Find where the given text appears and provide that cell's center as (x, y) coordinate. 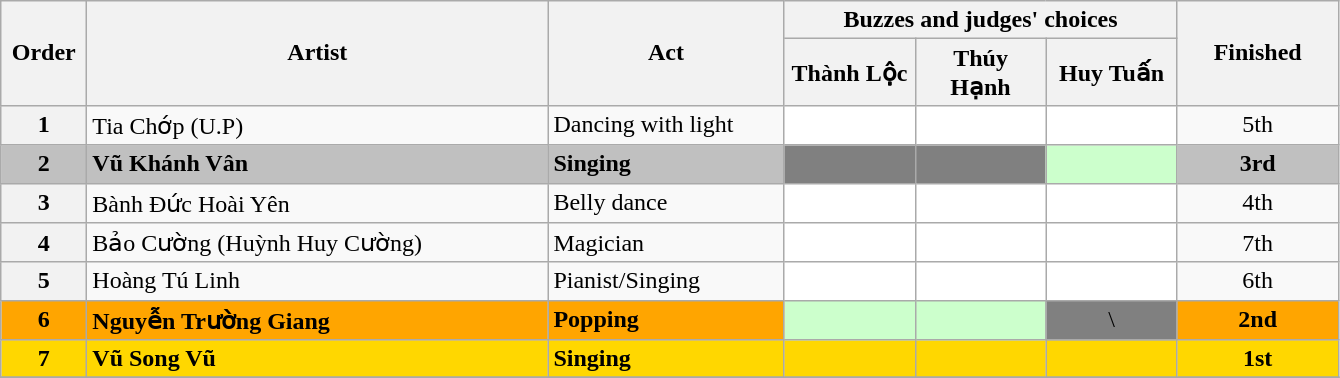
6th (1258, 281)
Magician (666, 243)
1 (44, 125)
3 (44, 203)
7 (44, 359)
Order (44, 54)
Nguyễn Trường Giang (318, 320)
4 (44, 243)
Thúy Hạnh (980, 72)
5 (44, 281)
Vũ Khánh Vân (318, 164)
1st (1258, 359)
Finished (1258, 54)
4th (1258, 203)
3rd (1258, 164)
Artist (318, 54)
Vũ Song Vũ (318, 359)
Act (666, 54)
Thành Lộc (850, 72)
2 (44, 164)
7th (1258, 243)
5th (1258, 125)
2nd (1258, 320)
Dancing with light (666, 125)
Bành Đức Hoài Yên (318, 203)
\ (1112, 320)
Buzzes and judges' choices (980, 20)
Huy Tuấn (1112, 72)
Bảo Cường (Huỳnh Huy Cường) (318, 243)
6 (44, 320)
Popping (666, 320)
Hoàng Tú Linh (318, 281)
Pianist/Singing (666, 281)
Belly dance (666, 203)
Tia Chớp (U.P) (318, 125)
